Return the [x, y] coordinate for the center point of the cell that contains the specified text.  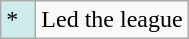
* [18, 20]
Led the league [112, 20]
